Return the (x, y) coordinate for the center point of the cell that contains the specified text.  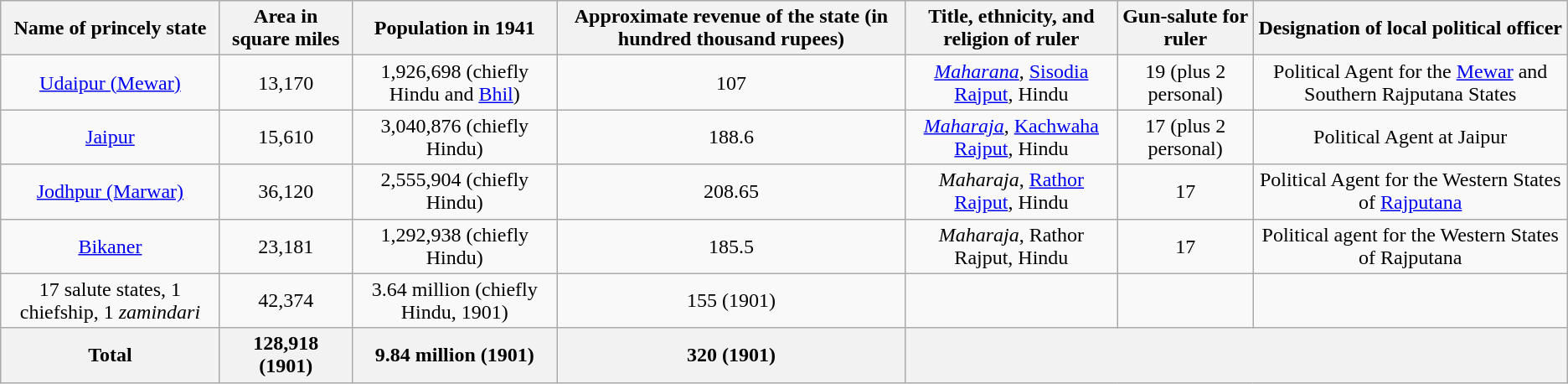
Name of princely state (111, 29)
3.64 million (chiefly Hindu, 1901) (454, 300)
15,610 (286, 138)
128,918 (1901) (286, 355)
155 (1901) (730, 300)
Bikaner (111, 246)
320 (1901) (730, 355)
13,170 (286, 82)
2,555,904 (chiefly Hindu) (454, 191)
36,120 (286, 191)
17 (plus 2 personal) (1185, 138)
Political Agent for the Western States of Rajputana (1411, 191)
Jaipur (111, 138)
Gun-salute for ruler (1185, 29)
Population in 1941 (454, 29)
Political agent for the Western States of Rajputana (1411, 246)
Approximate revenue of the state (in hundred thousand rupees) (730, 29)
Title, ethnicity, and religion of ruler (1012, 29)
Maharana, Sisodia Rajput, Hindu (1012, 82)
185.5 (730, 246)
Maharaja, Kachwaha Rajput, Hindu (1012, 138)
Designation of local political officer (1411, 29)
Political Agent at Jaipur (1411, 138)
19 (plus 2 personal) (1185, 82)
Total (111, 355)
42,374 (286, 300)
Political Agent for the Mewar and Southern Rajputana States (1411, 82)
1,292,938 (chiefly Hindu) (454, 246)
1,926,698 (chiefly Hindu and Bhil) (454, 82)
Jodhpur (Marwar) (111, 191)
188.6 (730, 138)
208.65 (730, 191)
Udaipur (Mewar) (111, 82)
3,040,876 (chiefly Hindu) (454, 138)
9.84 million (1901) (454, 355)
Area in square miles (286, 29)
107 (730, 82)
23,181 (286, 246)
17 salute states, 1 chiefship, 1 zamindari (111, 300)
